For the text-containing cell, return its midpoint in (X, Y) coordinate format. 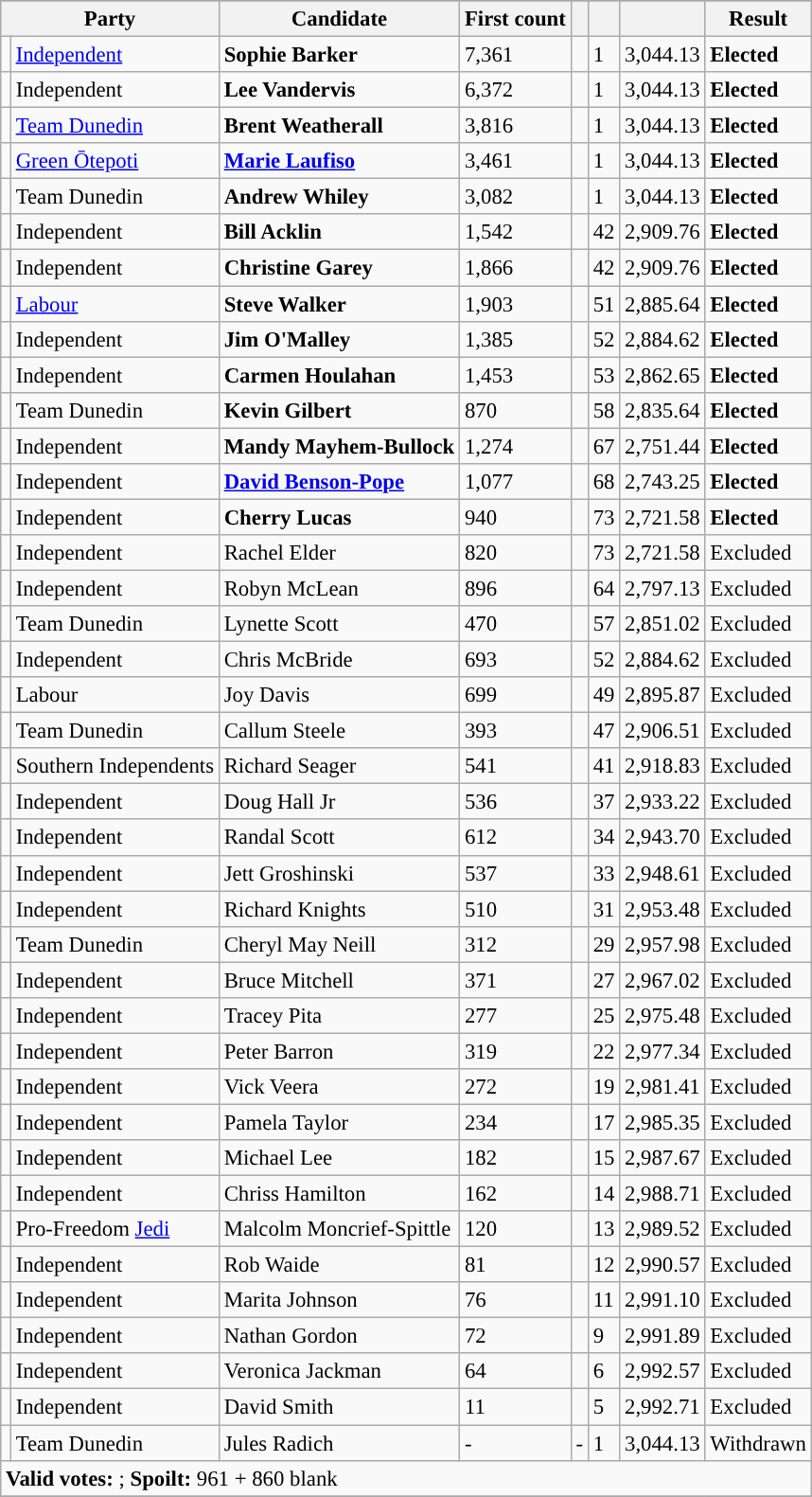
68 (604, 482)
12 (604, 1265)
Bruce Mitchell (339, 980)
Rob Waide (339, 1265)
Lynette Scott (339, 624)
9 (604, 1336)
1,903 (516, 304)
2,933.22 (662, 802)
19 (604, 1087)
371 (516, 980)
Marita Johnson (339, 1300)
2,977.34 (662, 1051)
234 (516, 1122)
Michael Lee (339, 1158)
25 (604, 1016)
277 (516, 1016)
Joy Davis (339, 695)
2,992.71 (662, 1407)
Chris McBride (339, 660)
2,906.51 (662, 731)
Tracey Pita (339, 1016)
49 (604, 695)
22 (604, 1051)
940 (516, 517)
319 (516, 1051)
Andrew Whiley (339, 197)
17 (604, 1122)
1,866 (516, 268)
Chriss Hamilton (339, 1194)
2,885.64 (662, 304)
Candidate (339, 19)
2,967.02 (662, 980)
29 (604, 944)
182 (516, 1158)
14 (604, 1194)
Pamela Taylor (339, 1122)
Bill Acklin (339, 232)
Carmen Houlahan (339, 375)
470 (516, 624)
15 (604, 1158)
Lee Vandervis (339, 90)
272 (516, 1087)
541 (516, 766)
Cheryl May Neill (339, 944)
81 (516, 1265)
1,453 (516, 375)
Mandy Mayhem-Bullock (339, 446)
3,816 (516, 126)
5 (604, 1407)
53 (604, 375)
41 (604, 766)
3,082 (516, 197)
510 (516, 909)
2,918.83 (662, 766)
Cherry Lucas (339, 517)
1,542 (516, 232)
Result (758, 19)
Peter Barron (339, 1051)
Sophie Barker (339, 55)
2,751.44 (662, 446)
162 (516, 1194)
870 (516, 410)
72 (516, 1336)
First count (516, 19)
Marie Laufiso (339, 161)
57 (604, 624)
537 (516, 873)
2,987.67 (662, 1158)
Richard Knights (339, 909)
2,988.71 (662, 1194)
67 (604, 446)
6 (604, 1372)
536 (516, 802)
13 (604, 1229)
76 (516, 1300)
33 (604, 873)
2,991.89 (662, 1336)
47 (604, 731)
1,385 (516, 339)
David Benson-Pope (339, 482)
2,743.25 (662, 482)
Malcolm Moncrief-Spittle (339, 1229)
Jules Radich (339, 1443)
Rachel Elder (339, 553)
Southern Independents (115, 766)
Christine Garey (339, 268)
Randal Scott (339, 838)
Valid votes: ; Spoilt: 961 + 860 blank (406, 1478)
2,943.70 (662, 838)
2,975.48 (662, 1016)
51 (604, 304)
2,989.52 (662, 1229)
Pro-Freedom Jedi (115, 1229)
2,990.57 (662, 1265)
2,992.57 (662, 1372)
612 (516, 838)
3,461 (516, 161)
2,895.87 (662, 695)
2,862.65 (662, 375)
Callum Steele (339, 731)
58 (604, 410)
Veronica Jackman (339, 1372)
312 (516, 944)
2,957.98 (662, 944)
2,797.13 (662, 588)
1,274 (516, 446)
Green Ōtepoti (115, 161)
6,372 (516, 90)
Doug Hall Jr (339, 802)
Robyn McLean (339, 588)
2,981.41 (662, 1087)
699 (516, 695)
693 (516, 660)
27 (604, 980)
393 (516, 731)
Jett Groshinski (339, 873)
David Smith (339, 1407)
Richard Seager (339, 766)
2,948.61 (662, 873)
Jim O'Malley (339, 339)
34 (604, 838)
820 (516, 553)
Nathan Gordon (339, 1336)
1,077 (516, 482)
Kevin Gilbert (339, 410)
896 (516, 588)
Brent Weatherall (339, 126)
31 (604, 909)
Vick Veera (339, 1087)
37 (604, 802)
7,361 (516, 55)
2,835.64 (662, 410)
2,851.02 (662, 624)
2,985.35 (662, 1122)
120 (516, 1229)
Party (110, 19)
2,953.48 (662, 909)
Steve Walker (339, 304)
Withdrawn (758, 1443)
2,991.10 (662, 1300)
